Scan for the cell matching the given text and deliver its (X, Y) coordinate at center. 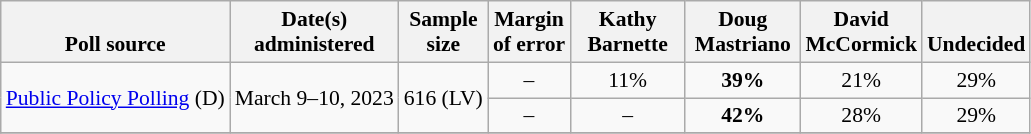
Samplesize (444, 32)
21% (861, 80)
DougMastriano (742, 32)
DavidMcCormick (861, 32)
11% (628, 80)
March 9–10, 2023 (314, 98)
28% (861, 116)
39% (742, 80)
Marginof error (529, 32)
Public Policy Polling (D) (116, 98)
Poll source (116, 32)
KathyBarnette (628, 32)
Undecided (976, 32)
Date(s)administered (314, 32)
42% (742, 116)
616 (LV) (444, 98)
